Locate the cell with the specified text and output its [x, y] center coordinate. 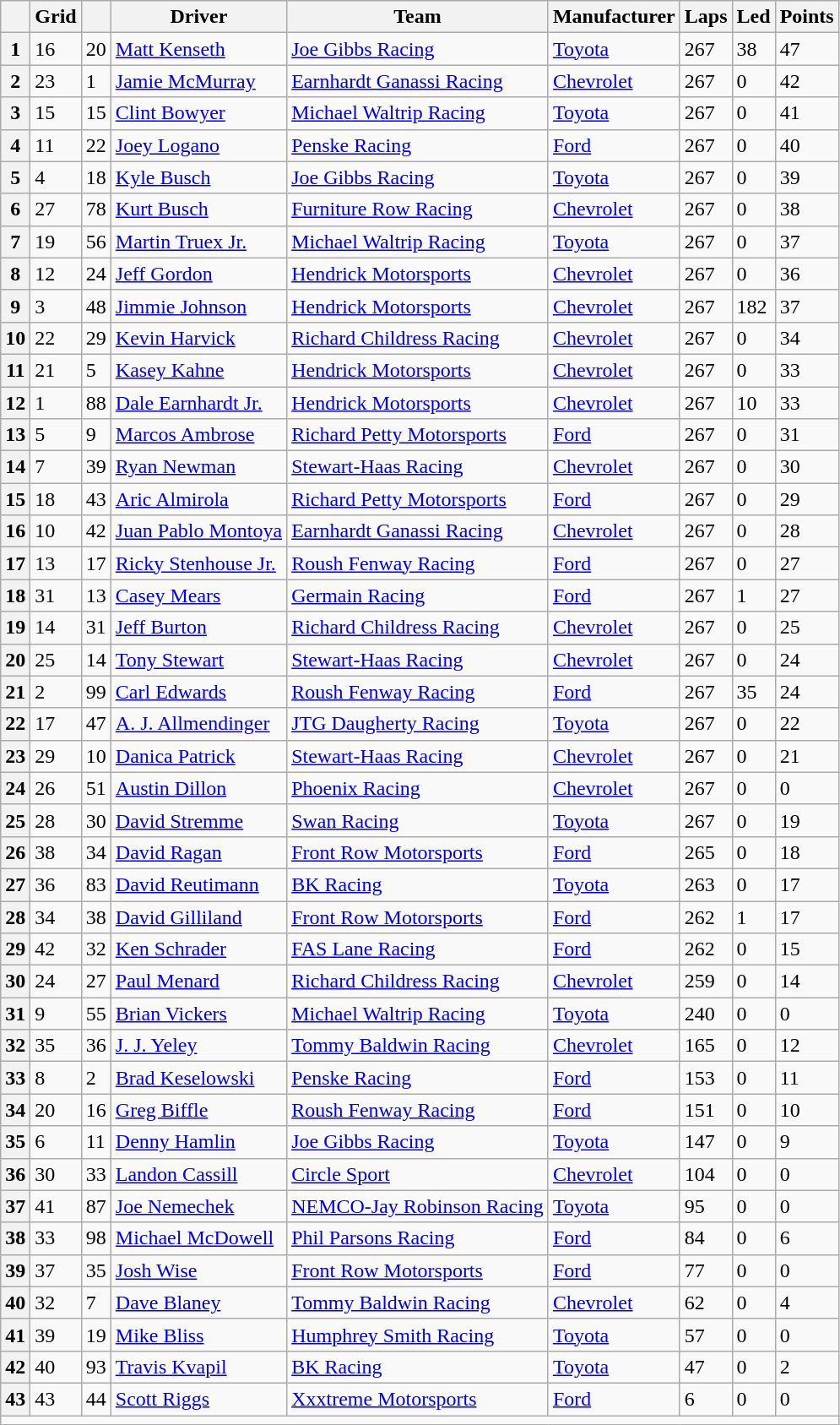
Dave Blaney [198, 1303]
Humphrey Smith Racing [418, 1335]
Martin Truex Jr. [198, 242]
Team [418, 17]
David Ragan [198, 852]
NEMCO-Jay Robinson Racing [418, 1206]
55 [96, 1014]
153 [706, 1078]
A. J. Allmendinger [198, 724]
Michael McDowell [198, 1238]
Landon Cassill [198, 1174]
Paul Menard [198, 982]
Led [753, 17]
Austin Dillon [198, 788]
Danica Patrick [198, 756]
Brad Keselowski [198, 1078]
Kurt Busch [198, 209]
Juan Pablo Montoya [198, 531]
Phil Parsons Racing [418, 1238]
David Gilliland [198, 916]
J. J. Yeley [198, 1046]
Mike Bliss [198, 1335]
259 [706, 982]
265 [706, 852]
Matt Kenseth [198, 49]
Carl Edwards [198, 692]
Greg Biffle [198, 1110]
Jeff Gordon [198, 274]
95 [706, 1206]
Josh Wise [198, 1270]
Points [807, 17]
Clint Bowyer [198, 113]
Jimmie Johnson [198, 306]
David Stremme [198, 820]
Tony Stewart [198, 660]
182 [753, 306]
Casey Mears [198, 596]
Circle Sport [418, 1174]
104 [706, 1174]
Ricky Stenhouse Jr. [198, 563]
Phoenix Racing [418, 788]
David Reutimann [198, 884]
51 [96, 788]
JTG Daugherty Racing [418, 724]
147 [706, 1142]
Scott Riggs [198, 1399]
Kevin Harvick [198, 338]
Jeff Burton [198, 628]
Travis Kvapil [198, 1367]
77 [706, 1270]
Marcos Ambrose [198, 435]
87 [96, 1206]
151 [706, 1110]
FAS Lane Racing [418, 949]
Furniture Row Racing [418, 209]
Joey Logano [198, 145]
Driver [198, 17]
56 [96, 242]
Denny Hamlin [198, 1142]
263 [706, 884]
44 [96, 1399]
Grid [56, 17]
Kasey Kahne [198, 370]
Xxxtreme Motorsports [418, 1399]
93 [96, 1367]
Aric Almirola [198, 499]
Germain Racing [418, 596]
Laps [706, 17]
Ken Schrader [198, 949]
Kyle Busch [198, 177]
165 [706, 1046]
99 [96, 692]
84 [706, 1238]
Swan Racing [418, 820]
Ryan Newman [198, 467]
Joe Nemechek [198, 1206]
Dale Earnhardt Jr. [198, 403]
57 [706, 1335]
Manufacturer [614, 17]
83 [96, 884]
88 [96, 403]
98 [96, 1238]
Jamie McMurray [198, 81]
62 [706, 1303]
48 [96, 306]
78 [96, 209]
240 [706, 1014]
Brian Vickers [198, 1014]
